Locate the cell with the specified text and output its (X, Y) center coordinate. 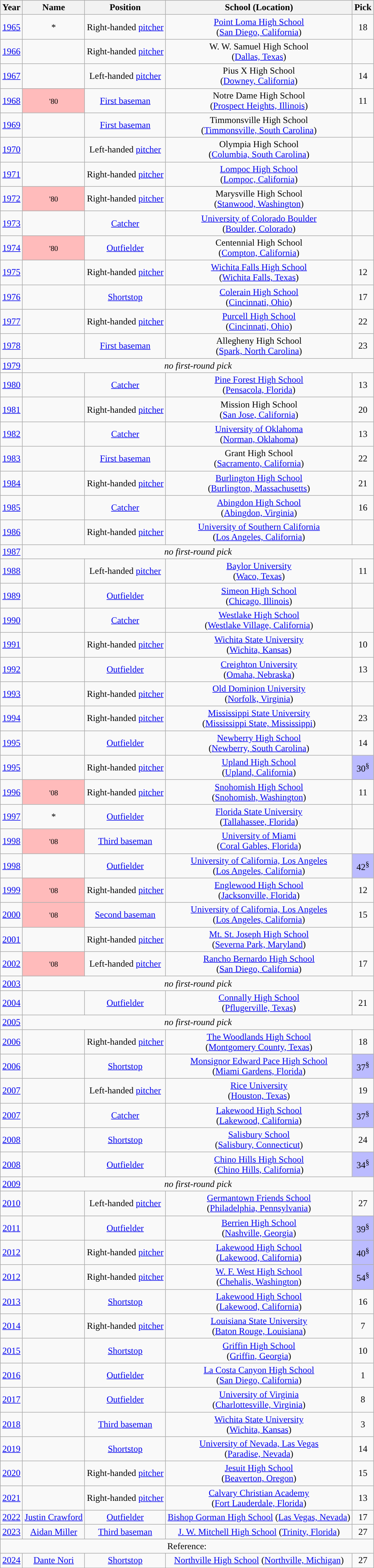
2021 (11, 1498)
19 (363, 1091)
1970 (11, 149)
1982 (11, 434)
Second baseman (125, 915)
Old Dominion University(Norfolk, Virginia) (259, 694)
Pine Forest High School(Pensacola, Florida) (259, 385)
2020 (11, 1474)
Pick (363, 8)
School (Location) (259, 8)
Allegheny High School(Spark, North Carolina) (259, 346)
2014 (11, 1326)
Monsignor Edward Pace High School(Miami Gardens, Florida) (259, 1066)
1996 (11, 792)
Timmonsville High School(Timmonsville, South Carolina) (259, 125)
2023 (11, 1532)
2010 (11, 1204)
1971 (11, 174)
Northville High School (Northville, Michigan) (259, 1560)
2000 (11, 915)
Bishop Gorman High School (Las Vegas, Nevada) (259, 1517)
8 (363, 1400)
2002 (11, 964)
University of Nevada, Las Vegas(Paradise, Nevada) (259, 1449)
2013 (11, 1302)
Englewood High School(Jacksonville, Florida) (259, 890)
Name (54, 8)
University of Virginia(Charlottesville, Virginia) (259, 1400)
Marysville High School(Stanwood, Washington) (259, 198)
Mt. St. Joseph High School(Severna Park, Maryland) (259, 939)
Point Loma High School(San Diego, California) (259, 27)
1974 (11, 247)
2003 (11, 983)
30§ (363, 767)
Rice University(Houston, Texas) (259, 1091)
Louisiana State University(Baton Rouge, Louisiana) (259, 1326)
University of Colorado Boulder(Boulder, Colorado) (259, 223)
J. W. Mitchell High School (Trinity, Florida) (259, 1532)
34§ (363, 1164)
Lompoc High School(Lompoc, California) (259, 174)
42§ (363, 865)
2001 (11, 939)
1984 (11, 483)
Creighton University(Omaha, Nebraska) (259, 669)
University of Southern California(Los Angeles, California) (259, 532)
1 (363, 1375)
Rancho Bernardo High School(San Diego, California) (259, 964)
24 (363, 1140)
2017 (11, 1400)
University of Miami(Coral Gables, Florida) (259, 841)
1975 (11, 272)
Abingdon High School(Abingdon, Virginia) (259, 508)
Mission High School(San Jose, California) (259, 410)
Jesuit High School(Beaverton, Oregon) (259, 1474)
1969 (11, 125)
Wichita Falls High School(Wichita Falls, Texas) (259, 272)
Dante Nori (54, 1560)
Olympia High School(Columbia, South Carolina) (259, 149)
2018 (11, 1424)
1972 (11, 198)
1977 (11, 321)
Florida State University(Tallahassee, Florida) (259, 816)
Germantown Friends School(Philadelphia, Pennsylvania) (259, 1204)
1980 (11, 385)
1997 (11, 816)
1999 (11, 890)
1967 (11, 76)
2024 (11, 1560)
20 (363, 410)
2009 (11, 1184)
3 (363, 1424)
Simeon High School(Chicago, Illinois) (259, 595)
Salisbury School(Salisbury, Connecticut) (259, 1140)
1976 (11, 297)
Colerain High School(Cincinnati, Ohio) (259, 297)
W. W. Samuel High School(Dallas, Texas) (259, 51)
Grant High School(Sacramento, California) (259, 459)
Notre Dame High School(Prospect Heights, Illinois) (259, 100)
Pius X High School(Downey, California) (259, 76)
1965 (11, 27)
7 (363, 1326)
Aidan Miller (54, 1532)
1991 (11, 644)
Centennial High School(Compton, California) (259, 247)
1993 (11, 694)
2019 (11, 1449)
1983 (11, 459)
1968 (11, 100)
1992 (11, 669)
1987 (11, 552)
2011 (11, 1228)
1973 (11, 223)
W. F. West High School(Chehalis, Washington) (259, 1277)
1978 (11, 346)
Calvary Christian Academy(Fort Lauderdale, Florida) (259, 1498)
2022 (11, 1517)
Connally High School(Pflugerville, Texas) (259, 1003)
2005 (11, 1022)
Position (125, 8)
2004 (11, 1003)
The Woodlands High School(Montgomery County, Texas) (259, 1041)
Berrien High School(Nashville, Georgia) (259, 1228)
University of Oklahoma(Norman, Oklahoma) (259, 434)
1986 (11, 532)
1990 (11, 620)
Snohomish High School(Snohomish, Washington) (259, 792)
Griffin High School(Griffin, Georgia) (259, 1351)
54§ (363, 1277)
1979 (11, 366)
Upland High School(Upland, California) (259, 767)
Mississippi State University(Mississippi State, Mississippi) (259, 718)
Chino Hills High School(Chino Hills, California) (259, 1164)
Burlington High School(Burlington, Massachusetts) (259, 483)
40§ (363, 1253)
1989 (11, 595)
Newberry High School(Newberry, South Carolina) (259, 743)
1985 (11, 508)
Westlake High School(Westlake Village, California) (259, 620)
39§ (363, 1228)
Baylor University(Waco, Texas) (259, 571)
Purcell High School(Cincinnati, Ohio) (259, 321)
1988 (11, 571)
Reference: (187, 1546)
1966 (11, 51)
Justin Crawford (54, 1517)
La Costa Canyon High School(San Diego, California) (259, 1375)
2015 (11, 1351)
1981 (11, 410)
Year (11, 8)
1994 (11, 718)
2016 (11, 1375)
